Search for the cell housing the specified text and yield its [X, Y] center coordinate. 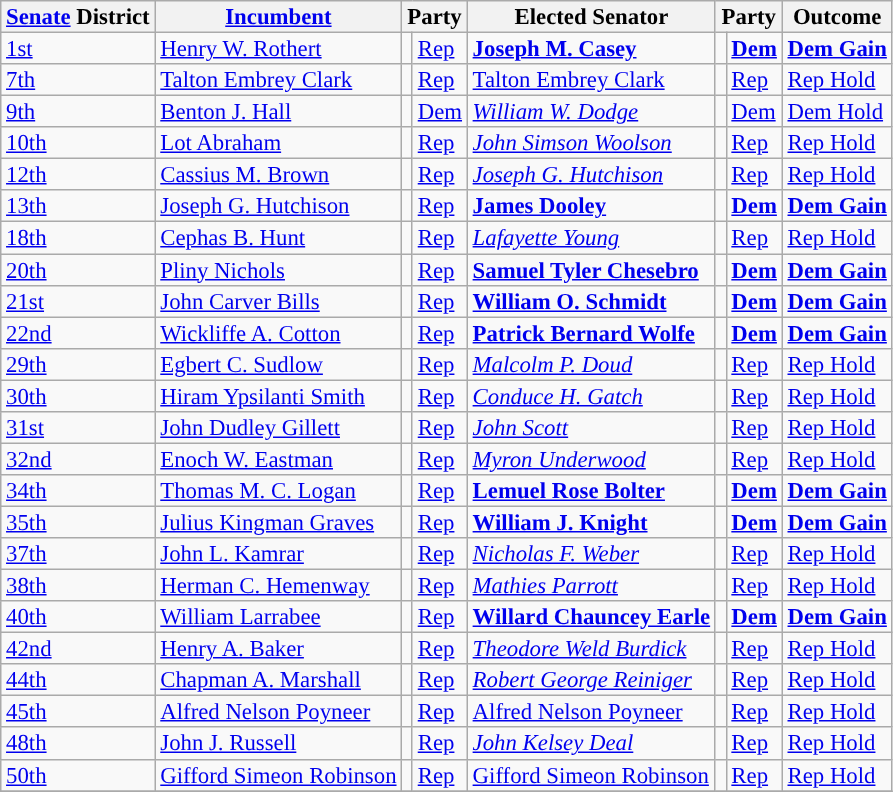
1st [78, 49]
Nicholas F. Weber [591, 554]
38th [78, 586]
Theodore Weld Burdick [591, 649]
Thomas M. C. Logan [278, 491]
22nd [78, 333]
Samuel Tyler Chesebro [591, 270]
Hiram Ypsilanti Smith [278, 396]
James Dooley [591, 206]
Cephas B. Hunt [278, 238]
John Simson Woolson [591, 143]
18th [78, 238]
William O. Schmidt [591, 301]
44th [78, 680]
Myron Underwood [591, 459]
John J. Russell [278, 744]
William Larrabee [278, 617]
Dem Hold [837, 112]
John Carver Bills [278, 301]
Incumbent [278, 17]
Mathies Parrott [591, 586]
Elected Senator [591, 17]
50th [78, 775]
48th [78, 744]
Outcome [837, 17]
Chapman A. Marshall [278, 680]
10th [78, 143]
31st [78, 428]
Conduce H. Gatch [591, 396]
William J. Knight [591, 522]
20th [78, 270]
John Dudley Gillett [278, 428]
John Kelsey Deal [591, 744]
12th [78, 175]
Pliny Nichols [278, 270]
34th [78, 491]
Senate District [78, 17]
Henry W. Rothert [278, 49]
John Scott [591, 428]
45th [78, 712]
35th [78, 522]
Patrick Bernard Wolfe [591, 333]
Lafayette Young [591, 238]
37th [78, 554]
Wickliffe A. Cotton [278, 333]
Herman C. Hemenway [278, 586]
21st [78, 301]
Willard Chauncey Earle [591, 617]
Henry A. Baker [278, 649]
Egbert C. Sudlow [278, 364]
Cassius M. Brown [278, 175]
Lemuel Rose Bolter [591, 491]
9th [78, 112]
Enoch W. Eastman [278, 459]
Malcolm P. Doud [591, 364]
40th [78, 617]
William W. Dodge [591, 112]
Robert George Reiniger [591, 680]
Julius Kingman Graves [278, 522]
29th [78, 364]
32nd [78, 459]
John L. Kamrar [278, 554]
Lot Abraham [278, 143]
Benton J. Hall [278, 112]
30th [78, 396]
13th [78, 206]
7th [78, 80]
Joseph M. Casey [591, 49]
42nd [78, 649]
